Search for the cell housing the specified text and yield its (X, Y) center coordinate. 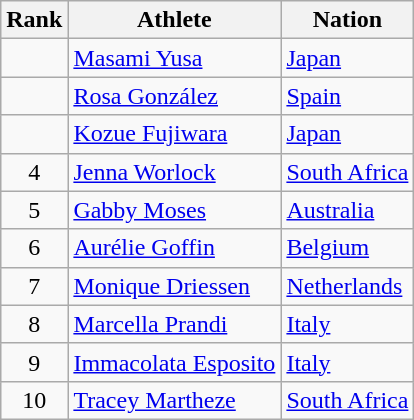
Marcella Prandi (174, 324)
Rank (34, 20)
Nation (348, 20)
Rosa González (174, 96)
Netherlands (348, 286)
10 (34, 400)
Immacolata Esposito (174, 362)
Monique Driessen (174, 286)
Australia (348, 210)
7 (34, 286)
6 (34, 248)
Jenna Worlock (174, 172)
Spain (348, 96)
Masami Yusa (174, 58)
5 (34, 210)
Athlete (174, 20)
Tracey Martheze (174, 400)
Aurélie Goffin (174, 248)
9 (34, 362)
8 (34, 324)
4 (34, 172)
Belgium (348, 248)
Kozue Fujiwara (174, 134)
Gabby Moses (174, 210)
